Provide the [X, Y] coordinate of the cell's center where the given text is located.  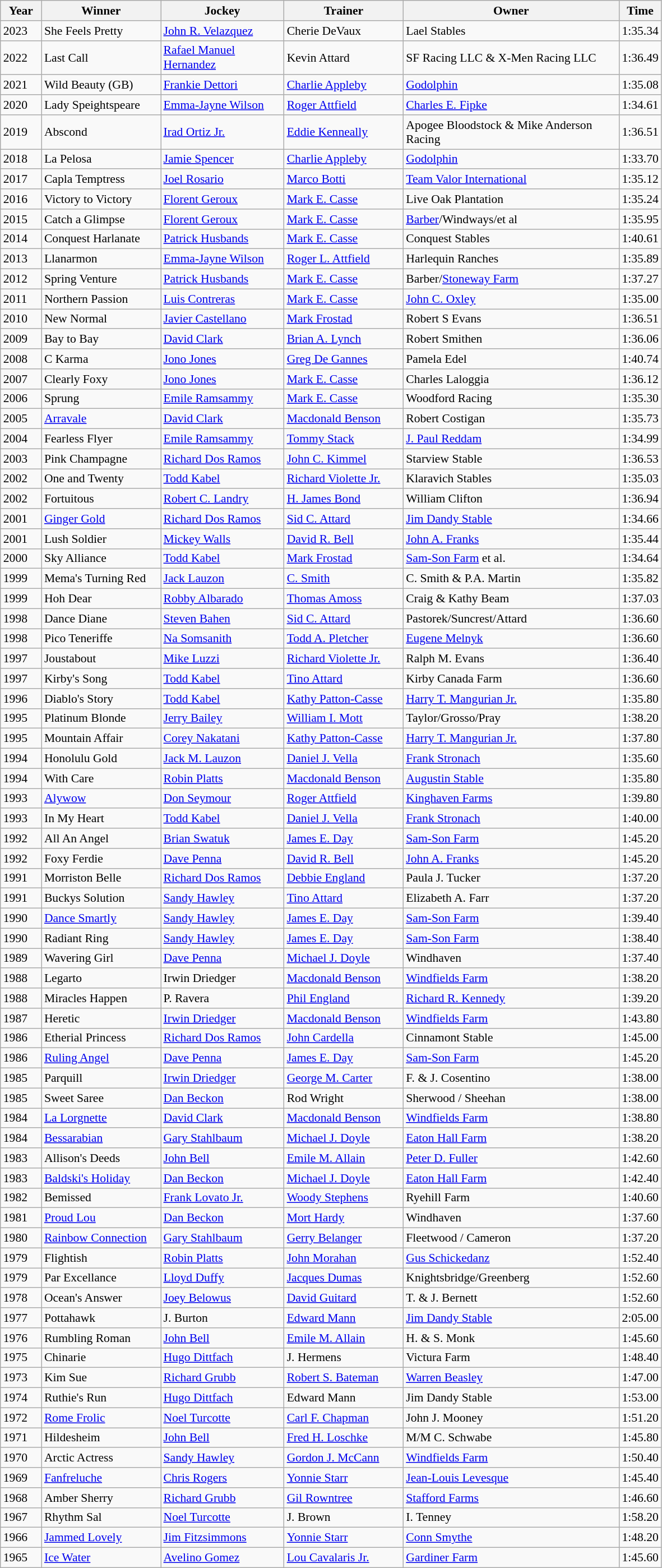
Conquest Stables [511, 239]
Barber/Stoneway Farm [511, 279]
Don Seymour [222, 799]
1:35.08 [640, 85]
Joel Rosario [222, 179]
Gardiner Farm [511, 1558]
Ice Water [101, 1558]
John R. Velazquez [222, 31]
Honolulu Gold [101, 759]
1:35.95 [640, 219]
2000 [21, 559]
1:35.89 [640, 259]
Robby Albarado [222, 599]
1:35.30 [640, 399]
Wavering Girl [101, 958]
2019 [21, 132]
Capla Temptress [101, 179]
Richard R. Kennedy [511, 998]
1:37.80 [640, 739]
1970 [21, 1458]
Wild Beauty (GB) [101, 85]
Owner [511, 11]
Gil Rowntree [344, 1498]
Alywow [101, 799]
Kim Sue [101, 1378]
2014 [21, 239]
Winner [101, 11]
2006 [21, 399]
I. Tenney [511, 1518]
1:34.64 [640, 559]
Taylor/Grosso/Pray [511, 718]
Robert S. Bateman [344, 1378]
Lush Soldier [101, 539]
C. Smith & P.A. Martin [511, 579]
Brian Swatuk [222, 838]
1969 [21, 1478]
Harlequin Ranches [511, 259]
1:36.53 [640, 459]
Ocean's Answer [101, 1298]
Fanfreluche [101, 1478]
1989 [21, 958]
1:39.80 [640, 799]
Fortuitous [101, 499]
Rome Frolic [101, 1418]
Mountain Affair [101, 739]
Avelino Gomez [222, 1558]
1982 [21, 1198]
2015 [21, 219]
Hoh Dear [101, 599]
Lael Stables [511, 31]
Trainer [344, 11]
Robert S Evans [511, 319]
1:35.03 [640, 479]
Spring Venture [101, 279]
Sweet Saree [101, 1098]
1:37.03 [640, 599]
Sky Alliance [101, 559]
Tommy Stack [344, 439]
1:35.12 [640, 179]
1:51.20 [640, 1418]
1974 [21, 1398]
1978 [21, 1298]
Robert Costigan [511, 419]
Chris Rogers [222, 1478]
J. Hermens [344, 1358]
Jamie Spencer [222, 159]
1976 [21, 1338]
Baldski's Holiday [101, 1178]
One and Twenty [101, 479]
Flightish [101, 1258]
1996 [21, 699]
Charles E. Fipke [511, 105]
1:35.44 [640, 539]
2016 [21, 199]
William Clifton [511, 499]
1975 [21, 1358]
1:52.40 [640, 1258]
Marco Botti [344, 179]
Platinum Blonde [101, 718]
1:40.74 [640, 359]
All An Angel [101, 838]
1:50.40 [640, 1458]
Stafford Farms [511, 1498]
1:48.40 [640, 1358]
John C. Kimmel [344, 459]
H. & S. Monk [511, 1338]
1966 [21, 1538]
George M. Carter [344, 1078]
1:35.82 [640, 579]
John Morahan [344, 1258]
2003 [21, 459]
With Care [101, 778]
Greg De Gannes [344, 359]
2012 [21, 279]
Ginger Gold [101, 519]
1:36.12 [640, 379]
Chinarie [101, 1358]
C. Smith [344, 579]
2021 [21, 85]
Ryehill Farm [511, 1198]
J. Paul Reddam [511, 439]
1:40.60 [640, 1198]
2011 [21, 299]
Mike Luzzi [222, 659]
Etherial Princess [101, 1038]
1:35.73 [640, 419]
Arravale [101, 419]
Diablo's Story [101, 699]
1967 [21, 1518]
Woodford Racing [511, 399]
C Karma [101, 359]
Jockey [222, 11]
Llanarmon [101, 259]
1981 [21, 1218]
2018 [21, 159]
Lou Cavalaris Jr. [344, 1558]
Corey Nakatani [222, 739]
Amber Sherry [101, 1498]
Rumbling Roman [101, 1338]
La Lorgnette [101, 1118]
Augustin Stable [511, 778]
Na Somsanith [222, 639]
1:37.40 [640, 958]
Mort Hardy [344, 1218]
Rhythm Sal [101, 1518]
1:34.99 [640, 439]
Rainbow Connection [101, 1238]
Ralph M. Evans [511, 659]
John J. Mooney [511, 1418]
1:35.00 [640, 299]
Barber/Windways/et al [511, 219]
Pico Teneriffe [101, 639]
Sprung [101, 399]
J. Burton [222, 1318]
1:43.80 [640, 1018]
1:33.70 [640, 159]
Starview Stable [511, 459]
1980 [21, 1238]
David Guitard [344, 1298]
2005 [21, 419]
Luis Contreras [222, 299]
Kinghaven Farms [511, 799]
1:36.49 [640, 57]
Last Call [101, 57]
Rod Wright [344, 1098]
Team Valor International [511, 179]
2020 [21, 105]
William I. Mott [344, 718]
Joey Belowus [222, 1298]
Bay to Bay [101, 339]
Pastorek/Suncrest/Attard [511, 619]
Arctic Actress [101, 1458]
2010 [21, 319]
Debbie England [344, 878]
Javier Castellano [222, 319]
1:47.00 [640, 1378]
1987 [21, 1018]
1972 [21, 1418]
Sherwood / Sheehan [511, 1098]
Miracles Happen [101, 998]
Klaravich Stables [511, 479]
Clearly Foxy [101, 379]
Steven Bahen [222, 619]
Fred H. Loschke [344, 1438]
Apogee Bloodstock & Mike Anderson Racing [511, 132]
Proud Lou [101, 1218]
Pottahawk [101, 1318]
Thomas Amoss [344, 599]
2017 [21, 179]
Jack M. Lauzon [222, 759]
1:36.06 [640, 339]
Legarto [101, 979]
1965 [21, 1558]
1:58.20 [640, 1518]
1:36.94 [640, 499]
1:42.60 [640, 1158]
Irad Ortiz Jr. [222, 132]
1:36.40 [640, 659]
2022 [21, 57]
Catch a Glimpse [101, 219]
Todd A. Pletcher [344, 639]
J. Brown [344, 1518]
Robert C. Landry [222, 499]
Pink Champagne [101, 459]
Frank Lovato Jr. [222, 1198]
Fleetwood / Cameron [511, 1238]
Mema's Turning Red [101, 579]
Cherie DeVaux [344, 31]
Northern Passion [101, 299]
Ruling Angel [101, 1058]
1977 [21, 1318]
1:38.80 [640, 1118]
Peter D. Fuller [511, 1158]
1:39.20 [640, 998]
Conn Smythe [511, 1538]
1:39.40 [640, 919]
Allison's Deeds [101, 1158]
1968 [21, 1498]
Morriston Belle [101, 878]
Par Excellance [101, 1278]
1:37.60 [640, 1218]
1:48.20 [640, 1538]
P. Ravera [222, 998]
1:35.24 [640, 199]
1:45.80 [640, 1438]
1:37.27 [640, 279]
T. & J. Bernett [511, 1298]
Rafael Manuel Hernandez [222, 57]
Live Oak Plantation [511, 199]
Jack Lauzon [222, 579]
1971 [21, 1438]
Woody Stephens [344, 1198]
Kevin Attard [344, 57]
Heretic [101, 1018]
Ruthie's Run [101, 1398]
Time [640, 11]
Dance Smartly [101, 919]
Gordon J. McCann [344, 1458]
John Cardella [344, 1038]
2007 [21, 379]
Jerry Bailey [222, 718]
2023 [21, 31]
1:45.00 [640, 1038]
1:35.34 [640, 31]
Gerry Belanger [344, 1238]
Victura Farm [511, 1358]
1:46.60 [640, 1498]
1:40.00 [640, 819]
She Feels Pretty [101, 31]
Lady Speightspeare [101, 105]
Brian A. Lynch [344, 339]
Abscond [101, 132]
1:45.40 [640, 1478]
Knightsbridge/Greenberg [511, 1278]
1:35.60 [640, 759]
Pamela Edel [511, 359]
Jean-Louis Levesque [511, 1478]
Conquest Harlanate [101, 239]
Dance Diane [101, 619]
2013 [21, 259]
1:38.40 [640, 938]
Kirby's Song [101, 679]
Cinnamont Stable [511, 1038]
Jim Fitzsimmons [222, 1538]
In My Heart [101, 819]
Frankie Dettori [222, 85]
1:53.00 [640, 1398]
Mickey Walls [222, 539]
Foxy Ferdie [101, 859]
1:34.66 [640, 519]
Roger L. Attfield [344, 259]
H. James Bond [344, 499]
Radiant Ring [101, 938]
Bemissed [101, 1198]
New Normal [101, 319]
2004 [21, 439]
Kirby Canada Farm [511, 679]
Fearless Flyer [101, 439]
F. & J. Cosentino [511, 1078]
Carl F. Chapman [344, 1418]
Hildesheim [101, 1438]
Elizabeth A. Farr [511, 898]
Buckys Solution [101, 898]
La Pelosa [101, 159]
1:40.61 [640, 239]
1:34.61 [640, 105]
Craig & Kathy Beam [511, 599]
Eddie Kenneally [344, 132]
Year [21, 11]
1:42.40 [640, 1178]
Joustabout [101, 659]
Phil England [344, 998]
Eugene Melnyk [511, 639]
M/M C. Schwabe [511, 1438]
1973 [21, 1378]
Robert Smithen [511, 339]
Gus Schickedanz [511, 1258]
Parquill [101, 1078]
SF Racing LLC & X-Men Racing LLC [511, 57]
Sam-Son Farm et al. [511, 559]
Jacques Dumas [344, 1278]
2008 [21, 359]
2009 [21, 339]
Jammed Lovely [101, 1538]
Charles Laloggia [511, 379]
Warren Beasley [511, 1378]
Lloyd Duffy [222, 1278]
Bessarabian [101, 1138]
Victory to Victory [101, 199]
Paula J. Tucker [511, 878]
John C. Oxley [511, 299]
2:05.00 [640, 1318]
